Detect which cell encompasses the target text, then output its [X, Y] center coordinate. 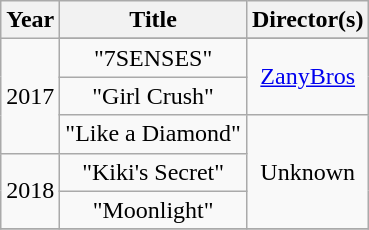
2018 [30, 191]
Director(s) [308, 20]
2017 [30, 96]
ZanyBros [308, 77]
"7SENSES" [154, 58]
"Like a Diamond" [154, 134]
"Girl Crush" [154, 96]
Title [154, 20]
"Kiki's Secret" [154, 172]
Year [30, 20]
Unknown [308, 172]
"Moonlight" [154, 210]
